Detect which cell encompasses the target text, then output its (x, y) center coordinate. 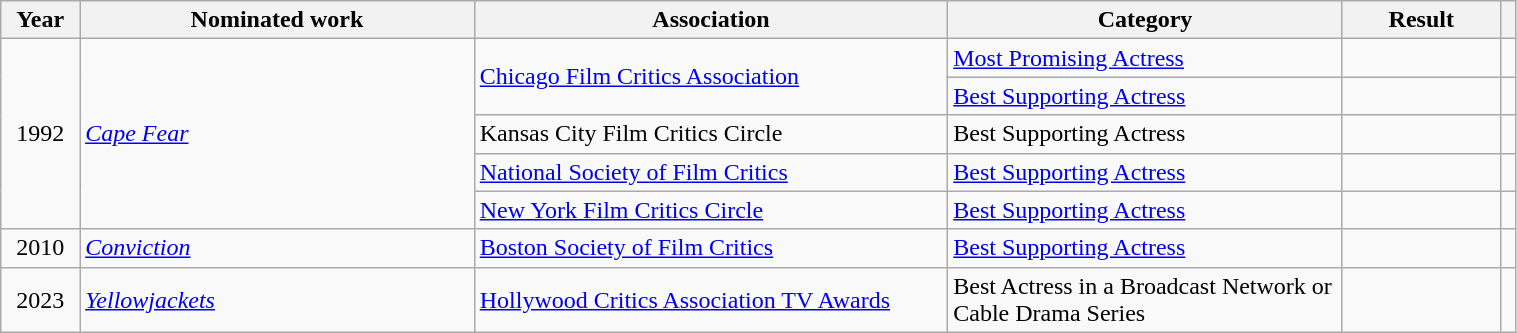
2010 (40, 248)
National Society of Film Critics (711, 172)
Association (711, 20)
Boston Society of Film Critics (711, 248)
Result (1421, 20)
1992 (40, 134)
Category (1146, 20)
Conviction (278, 248)
Kansas City Film Critics Circle (711, 134)
2023 (40, 300)
Best Actress in a Broadcast Network or Cable Drama Series (1146, 300)
Year (40, 20)
Chicago Film Critics Association (711, 77)
Yellowjackets (278, 300)
Most Promising Actress (1146, 58)
Hollywood Critics Association TV Awards (711, 300)
Cape Fear (278, 134)
New York Film Critics Circle (711, 210)
Nominated work (278, 20)
